Find where the given text appears and provide that cell's center as (x, y) coordinate. 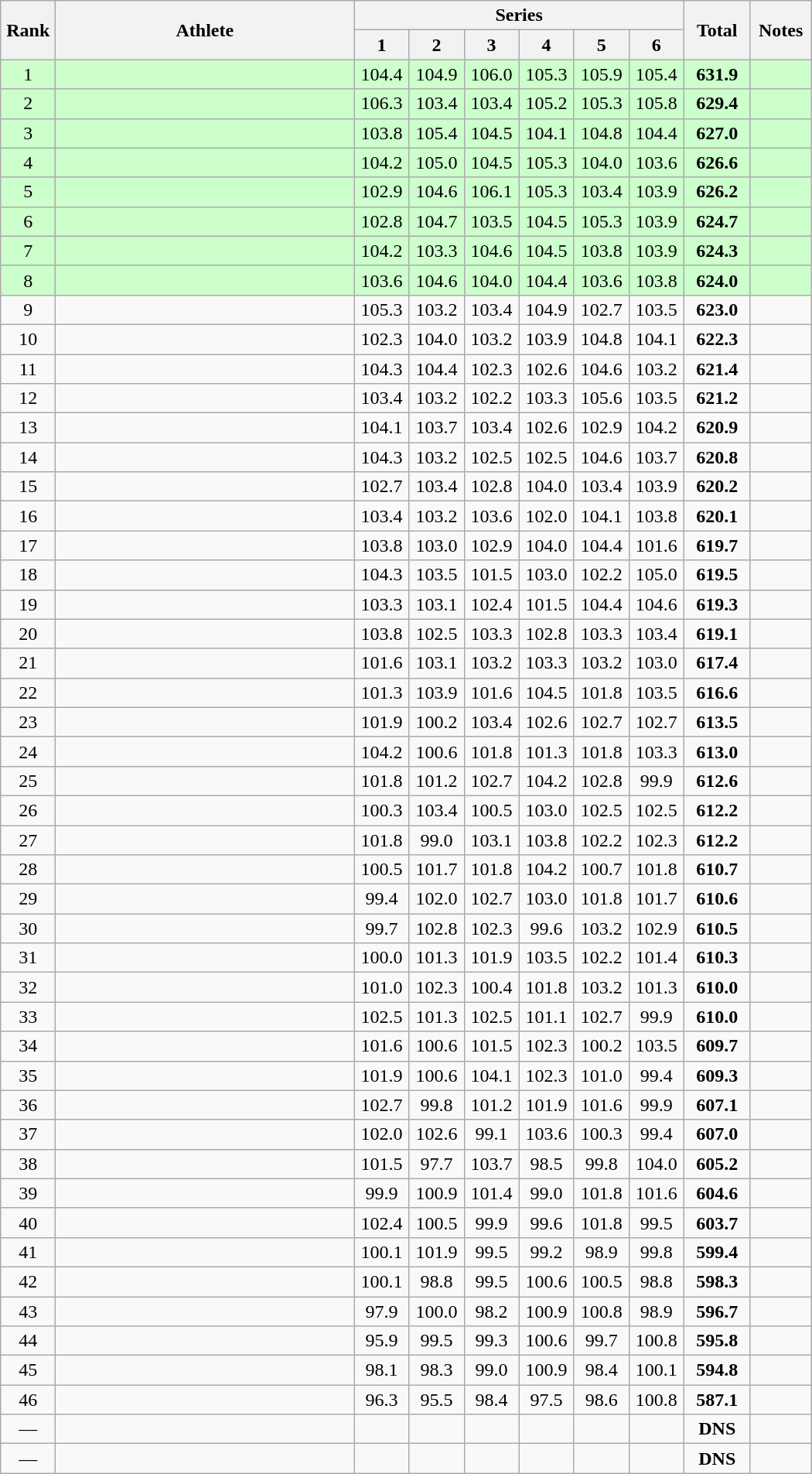
624.7 (717, 221)
612.6 (717, 781)
610.6 (717, 899)
98.6 (602, 1400)
104.7 (436, 221)
619.5 (717, 575)
27 (28, 840)
95.5 (436, 1400)
25 (28, 781)
610.7 (717, 870)
613.0 (717, 751)
607.1 (717, 1105)
34 (28, 1046)
619.7 (717, 545)
101.1 (546, 1017)
609.3 (717, 1076)
39 (28, 1193)
40 (28, 1223)
624.3 (717, 251)
33 (28, 1017)
11 (28, 369)
44 (28, 1341)
16 (28, 516)
32 (28, 987)
21 (28, 663)
609.7 (717, 1046)
18 (28, 575)
12 (28, 398)
624.0 (717, 280)
105.8 (656, 104)
42 (28, 1281)
17 (28, 545)
626.6 (717, 162)
619.1 (717, 634)
37 (28, 1134)
631.9 (717, 74)
106.1 (492, 192)
13 (28, 428)
607.0 (717, 1134)
19 (28, 604)
24 (28, 751)
Notes (781, 30)
105.9 (602, 74)
Athlete (205, 30)
610.3 (717, 958)
Total (717, 30)
99.3 (492, 1341)
105.6 (602, 398)
105.2 (546, 104)
610.5 (717, 929)
613.5 (717, 722)
98.2 (492, 1312)
620.2 (717, 487)
29 (28, 899)
38 (28, 1164)
99.2 (546, 1252)
100.7 (602, 870)
23 (28, 722)
97.7 (436, 1164)
97.9 (382, 1312)
10 (28, 339)
627.0 (717, 133)
30 (28, 929)
106.3 (382, 104)
7 (28, 251)
28 (28, 870)
629.4 (717, 104)
20 (28, 634)
98.5 (546, 1164)
595.8 (717, 1341)
626.2 (717, 192)
621.2 (717, 398)
31 (28, 958)
100.4 (492, 987)
106.0 (492, 74)
98.1 (382, 1370)
Series (519, 15)
43 (28, 1312)
Rank (28, 30)
617.4 (717, 663)
45 (28, 1370)
15 (28, 487)
616.6 (717, 693)
620.8 (717, 457)
594.8 (717, 1370)
46 (28, 1400)
605.2 (717, 1164)
14 (28, 457)
96.3 (382, 1400)
604.6 (717, 1193)
620.9 (717, 428)
598.3 (717, 1281)
603.7 (717, 1223)
9 (28, 310)
99.1 (492, 1134)
622.3 (717, 339)
36 (28, 1105)
95.9 (382, 1341)
587.1 (717, 1400)
97.5 (546, 1400)
41 (28, 1252)
599.4 (717, 1252)
619.3 (717, 604)
26 (28, 810)
98.3 (436, 1370)
22 (28, 693)
621.4 (717, 369)
35 (28, 1076)
8 (28, 280)
596.7 (717, 1312)
623.0 (717, 310)
620.1 (717, 516)
